Detect which cell encompasses the target text, then output its (X, Y) center coordinate. 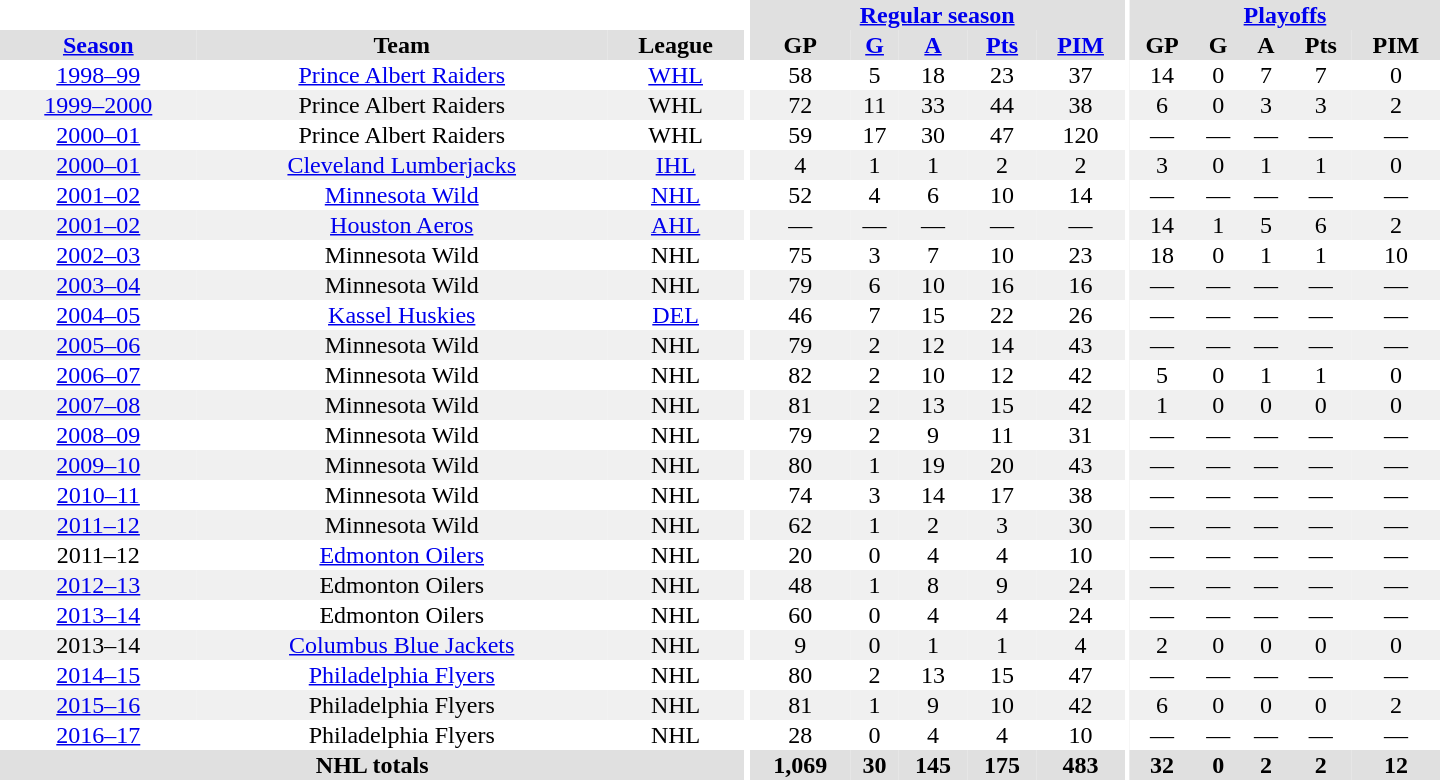
31 (1081, 435)
Cleveland Lumberjacks (402, 165)
2012–13 (98, 585)
1998–99 (98, 75)
2014–15 (98, 675)
NHL totals (372, 765)
Team (402, 45)
75 (800, 255)
IHL (676, 165)
26 (1081, 315)
AHL (676, 225)
2002–03 (98, 255)
Season (98, 45)
46 (800, 315)
19 (932, 465)
Houston Aeros (402, 225)
8 (932, 585)
120 (1081, 135)
33 (932, 105)
22 (1002, 315)
Kassel Huskies (402, 315)
2008–09 (98, 435)
59 (800, 135)
2005–06 (98, 345)
2015–16 (98, 705)
60 (800, 615)
DEL (676, 315)
82 (800, 375)
37 (1081, 75)
52 (800, 195)
74 (800, 495)
72 (800, 105)
2004–05 (98, 315)
2009–10 (98, 465)
1999–2000 (98, 105)
483 (1081, 765)
175 (1002, 765)
2016–17 (98, 735)
Playoffs (1285, 15)
1,069 (800, 765)
145 (932, 765)
48 (800, 585)
Columbus Blue Jackets (402, 645)
2007–08 (98, 405)
Regular season (938, 15)
62 (800, 525)
44 (1002, 105)
2006–07 (98, 375)
League (676, 45)
28 (800, 735)
2010–11 (98, 495)
58 (800, 75)
2003–04 (98, 285)
32 (1162, 765)
